Scan for the cell matching the given text and deliver its (x, y) coordinate at center. 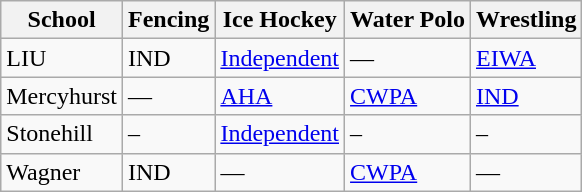
AHA (280, 96)
Water Polo (408, 20)
Ice Hockey (280, 20)
Wagner (62, 172)
Stonehill (62, 134)
Fencing (168, 20)
Mercyhurst (62, 96)
School (62, 20)
LIU (62, 58)
EIWA (526, 58)
Wrestling (526, 20)
